Scan for the cell matching the given text and deliver its (x, y) coordinate at center. 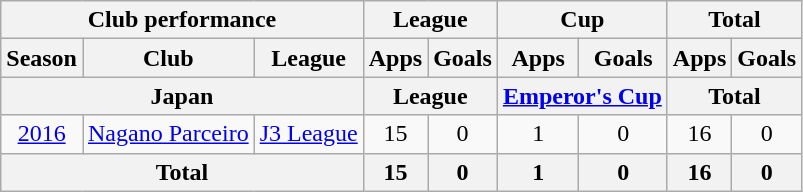
Club performance (182, 20)
J3 League (308, 134)
Season (42, 58)
2016 (42, 134)
Cup (582, 20)
Club (168, 58)
Nagano Parceiro (168, 134)
Japan (182, 96)
Emperor's Cup (582, 96)
